Locate the cell with the specified text and output its (X, Y) center coordinate. 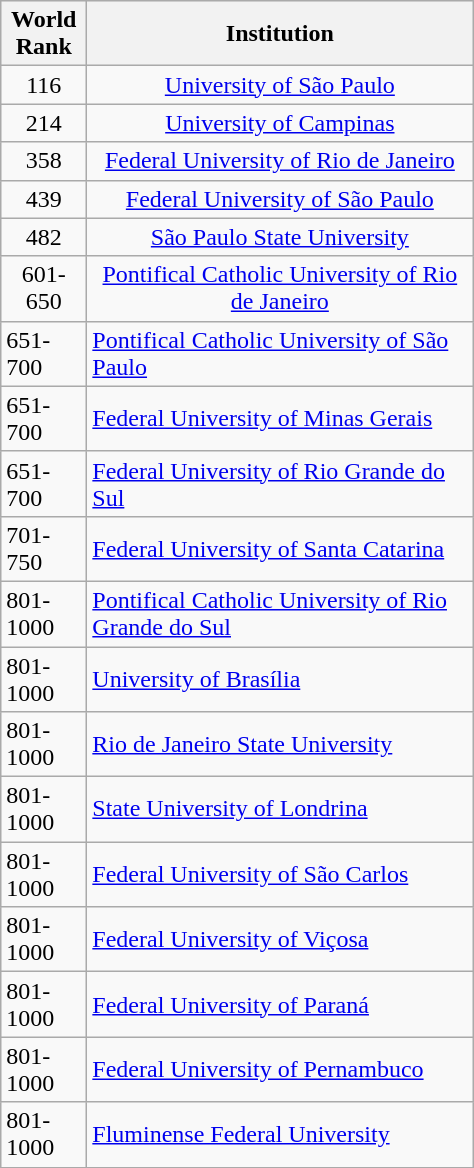
Institution (280, 34)
Federal University of São Carlos (280, 874)
116 (44, 85)
São Paulo State University (280, 237)
701-750 (44, 548)
Pontifical Catholic University of Rio Grande do Sul (280, 614)
358 (44, 161)
214 (44, 123)
University of São Paulo (280, 85)
World Rank (44, 34)
Federal University of Viçosa (280, 940)
Rio de Janeiro State University (280, 744)
Fluminense Federal University (280, 1134)
439 (44, 199)
Federal University of São Paulo (280, 199)
Federal University of Rio de Janeiro (280, 161)
Pontifical Catholic University of São Paulo (280, 354)
Federal University of Santa Catarina (280, 548)
Pontifical Catholic University of Rio de Janeiro (280, 288)
Federal University of Minas Gerais (280, 418)
Federal University of Pernambuco (280, 1070)
University of Brasília (280, 678)
482 (44, 237)
Federal University of Paraná (280, 1004)
University of Campinas (280, 123)
Federal University of Rio Grande do Sul (280, 484)
601-650 (44, 288)
State University of Londrina (280, 810)
